Locate the cell with the specified text and output its (X, Y) center coordinate. 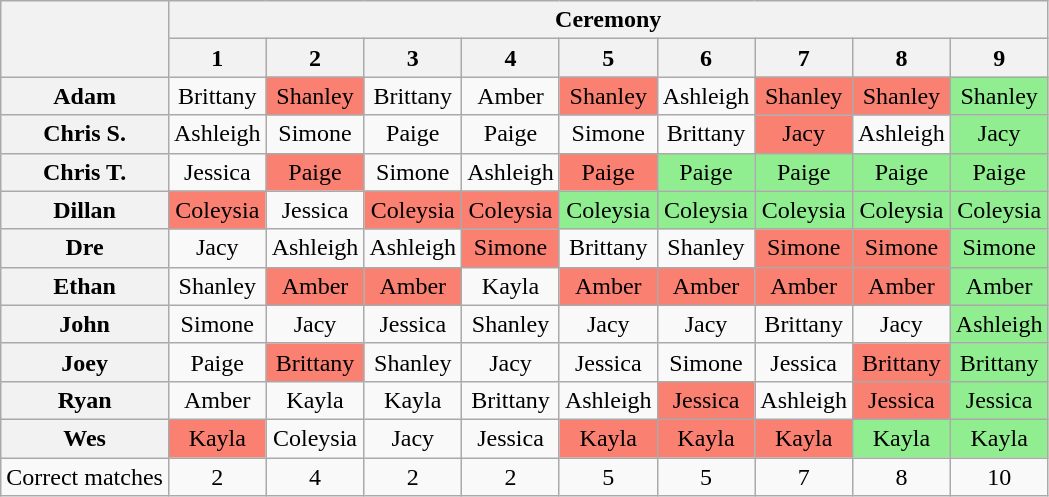
Wes (85, 438)
Correct matches (85, 477)
Joey (85, 362)
John (85, 324)
1 (217, 58)
Dillan (85, 210)
9 (999, 58)
Ryan (85, 400)
Ceremony (608, 20)
3 (413, 58)
Chris T. (85, 172)
Chris S. (85, 134)
Adam (85, 96)
Dre (85, 248)
10 (999, 477)
6 (706, 58)
Ethan (85, 286)
